Find where the given text appears and provide that cell's center as (X, Y) coordinate. 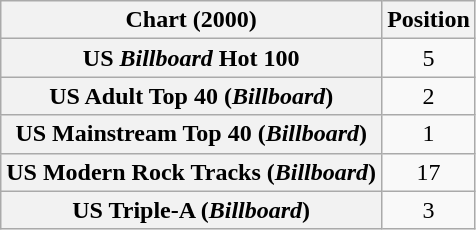
Chart (2000) (192, 20)
US Modern Rock Tracks (Billboard) (192, 172)
1 (429, 134)
17 (429, 172)
US Mainstream Top 40 (Billboard) (192, 134)
US Billboard Hot 100 (192, 58)
US Triple-A (Billboard) (192, 210)
Position (429, 20)
US Adult Top 40 (Billboard) (192, 96)
2 (429, 96)
5 (429, 58)
3 (429, 210)
